Return the [x, y] coordinate for the center point of the cell that contains the specified text.  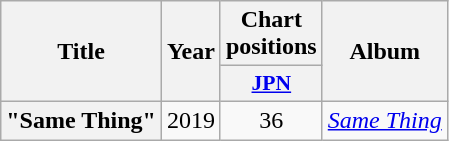
36 [271, 120]
Year [190, 52]
"Same Thing" [82, 120]
2019 [190, 120]
Title [82, 52]
Album [384, 52]
Chart positions [271, 34]
Same Thing [384, 120]
JPN [271, 84]
